Locate the cell with the specified text and output its (x, y) center coordinate. 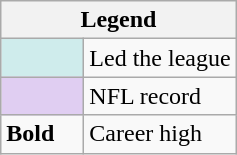
Legend (118, 20)
Career high (160, 134)
Led the league (160, 58)
NFL record (160, 96)
Bold (42, 134)
